Scan for the cell matching the given text and deliver its [x, y] coordinate at center. 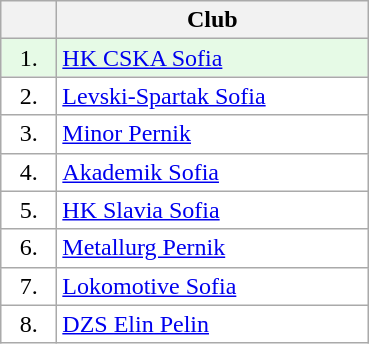
HK CSKA Sofia [212, 58]
Club [212, 20]
Minor Pernik [212, 134]
2. [29, 96]
3. [29, 134]
HK Slavia Sofia [212, 210]
Lokomotive Sofia [212, 286]
Metallurg Pernik [212, 248]
1. [29, 58]
8. [29, 324]
5. [29, 210]
DZS Elin Pelin [212, 324]
Akademik Sofia [212, 172]
4. [29, 172]
7. [29, 286]
Levski-Spartak Sofia [212, 96]
6. [29, 248]
